Locate the cell with the specified text and output its (x, y) center coordinate. 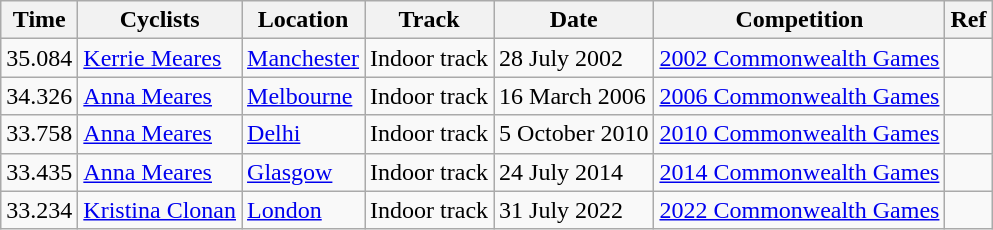
34.326 (40, 96)
Ref (968, 20)
London (304, 210)
2022 Commonwealth Games (800, 210)
31 July 2022 (574, 210)
Location (304, 20)
16 March 2006 (574, 96)
Time (40, 20)
Kerrie Meares (160, 58)
33.234 (40, 210)
2010 Commonwealth Games (800, 134)
2014 Commonwealth Games (800, 172)
35.084 (40, 58)
Competition (800, 20)
24 July 2014 (574, 172)
Cyclists (160, 20)
33.758 (40, 134)
Delhi (304, 134)
Track (430, 20)
Manchester (304, 58)
33.435 (40, 172)
Date (574, 20)
5 October 2010 (574, 134)
28 July 2002 (574, 58)
2002 Commonwealth Games (800, 58)
2006 Commonwealth Games (800, 96)
Melbourne (304, 96)
Kristina Clonan (160, 210)
Glasgow (304, 172)
